Return the (X, Y) coordinate for the center point of the cell that contains the specified text.  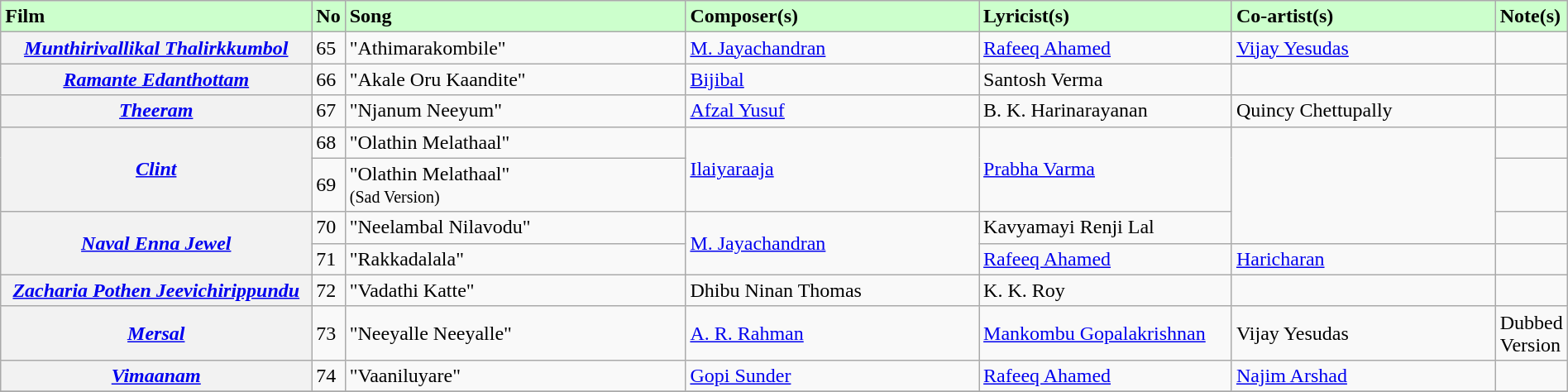
Ramante Edanthottam (156, 79)
"Akale Oru Kaandite" (515, 79)
Ilaiyaraaja (832, 169)
Film (156, 17)
72 (328, 290)
71 (328, 259)
Bijibal (832, 79)
Kavyamayi Renji Lal (1106, 227)
Zacharia Pothen Jeevichirippundu (156, 290)
Afzal Yusuf (832, 111)
A. R. Rahman (832, 332)
70 (328, 227)
Mersal (156, 332)
Santosh Verma (1106, 79)
"Njanum Neeyum" (515, 111)
"Rakkadalala" (515, 259)
Munthirivallikal Thalirkkumbol (156, 48)
67 (328, 111)
68 (328, 142)
73 (328, 332)
74 (328, 375)
Najim Arshad (1363, 375)
Vimaanam (156, 375)
Clint (156, 169)
B. K. Harinarayanan (1106, 111)
69 (328, 185)
Mankombu Gopalakrishnan (1106, 332)
Co-artist(s) (1363, 17)
Lyricist(s) (1106, 17)
Naval Enna Jewel (156, 243)
"Olathin Melathaal"(Sad Version) (515, 185)
Note(s) (1532, 17)
66 (328, 79)
"Neelambal Nilavodu" (515, 227)
No (328, 17)
65 (328, 48)
"Vaaniluyare" (515, 375)
K. K. Roy (1106, 290)
Dubbed Version (1532, 332)
Theeram (156, 111)
"Neeyalle Neeyalle" (515, 332)
Song (515, 17)
Composer(s) (832, 17)
"Olathin Melathaal" (515, 142)
Gopi Sunder (832, 375)
Haricharan (1363, 259)
Prabha Varma (1106, 169)
"Athimarakombile" (515, 48)
Dhibu Ninan Thomas (832, 290)
Quincy Chettupally (1363, 111)
"Vadathi Katte" (515, 290)
